Search for the cell housing the specified text and yield its (X, Y) center coordinate. 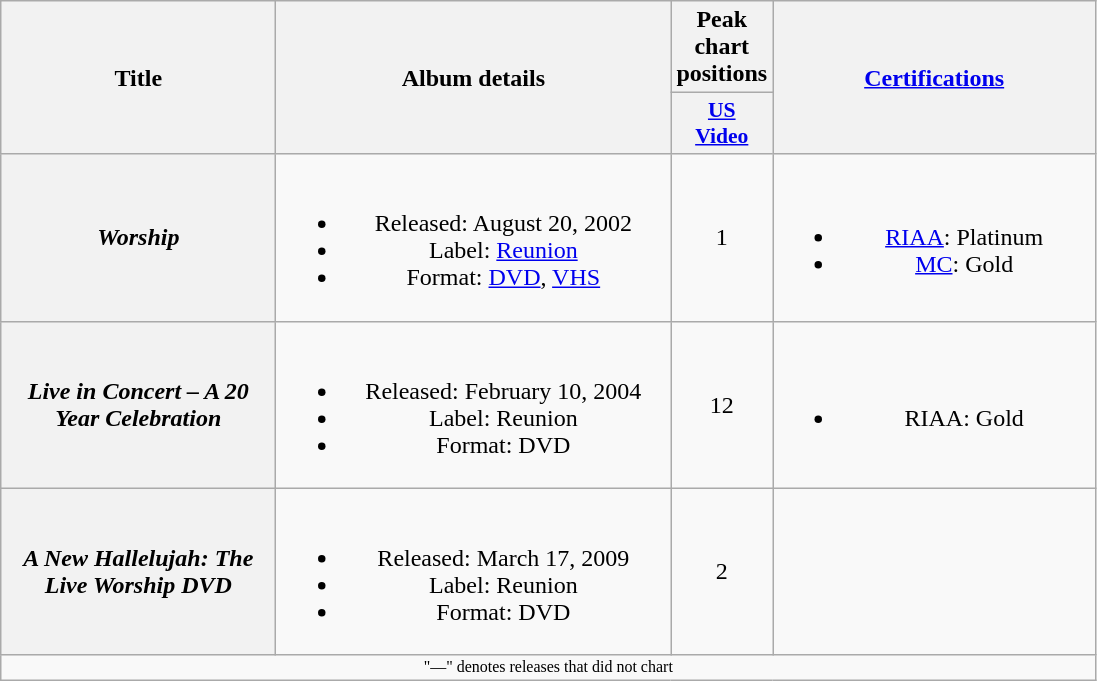
Released: August 20, 2002Label: ReunionFormat: DVD, VHS (474, 238)
Certifications (934, 78)
2 (722, 572)
USVideo (722, 124)
Album details (474, 78)
1 (722, 238)
Peak chart positions (722, 47)
RIAA: Gold (934, 404)
Released: February 10, 2004Label: ReunionFormat: DVD (474, 404)
A New Hallelujah: The Live Worship DVD (138, 572)
Released: March 17, 2009Label: ReunionFormat: DVD (474, 572)
"—" denotes releases that did not chart (548, 667)
Worship (138, 238)
RIAA: PlatinumMC: Gold (934, 238)
Title (138, 78)
Live in Concert – A 20 Year Celebration (138, 404)
12 (722, 404)
